Pinpoint the cell where the given text exists, returning its (X, Y) midpoint coordinate. 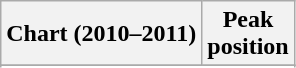
Chart (2010–2011) (102, 34)
Peakposition (248, 34)
